From the cell containing the given text, extract its center point as [x, y] coordinate. 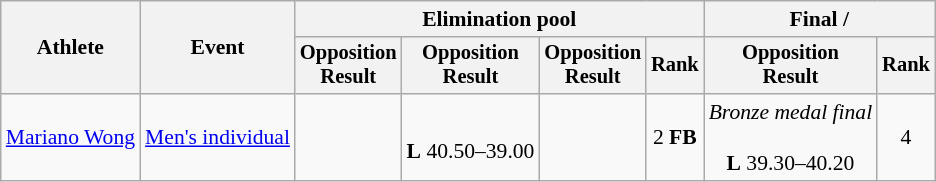
2 FB [675, 138]
Athlete [70, 48]
Event [218, 48]
Mariano Wong [70, 138]
Men's individual [218, 138]
L 40.50–39.00 [471, 138]
Final / [820, 19]
Bronze medal finalL 39.30–40.20 [791, 138]
Elimination pool [500, 19]
4 [906, 138]
